Pinpoint the cell where the given text exists, returning its [X, Y] midpoint coordinate. 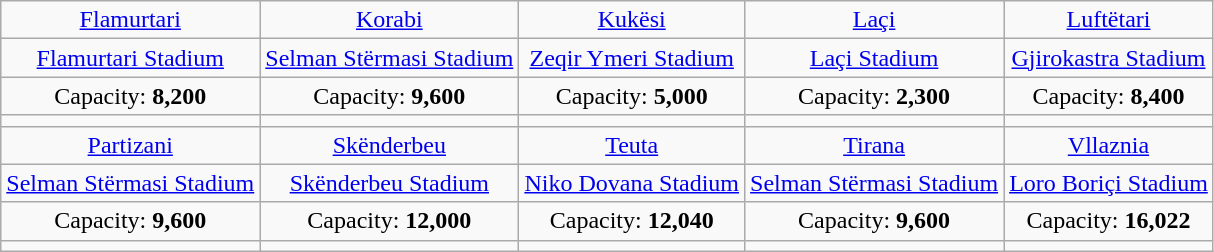
Flamurtari Stadium [130, 58]
Capacity: 8,400 [1109, 96]
Zeqir Ymeri Stadium [632, 58]
Teuta [632, 145]
Loro Boriçi Stadium [1109, 183]
Capacity: 8,200 [130, 96]
Vllaznia [1109, 145]
Niko Dovana Stadium [632, 183]
Luftëtari [1109, 20]
Laçi [874, 20]
Capacity: 12,040 [632, 221]
Skënderbeu [390, 145]
Laçi Stadium [874, 58]
Gjirokastra Stadium [1109, 58]
Kukësi [632, 20]
Skënderbeu Stadium [390, 183]
Capacity: 2,300 [874, 96]
Partizani [130, 145]
Capacity: 5,000 [632, 96]
Capacity: 12,000 [390, 221]
Tirana [874, 145]
Flamurtari [130, 20]
Korabi [390, 20]
Capacity: 16,022 [1109, 221]
